Pinpoint the cell where the given text exists, returning its (X, Y) midpoint coordinate. 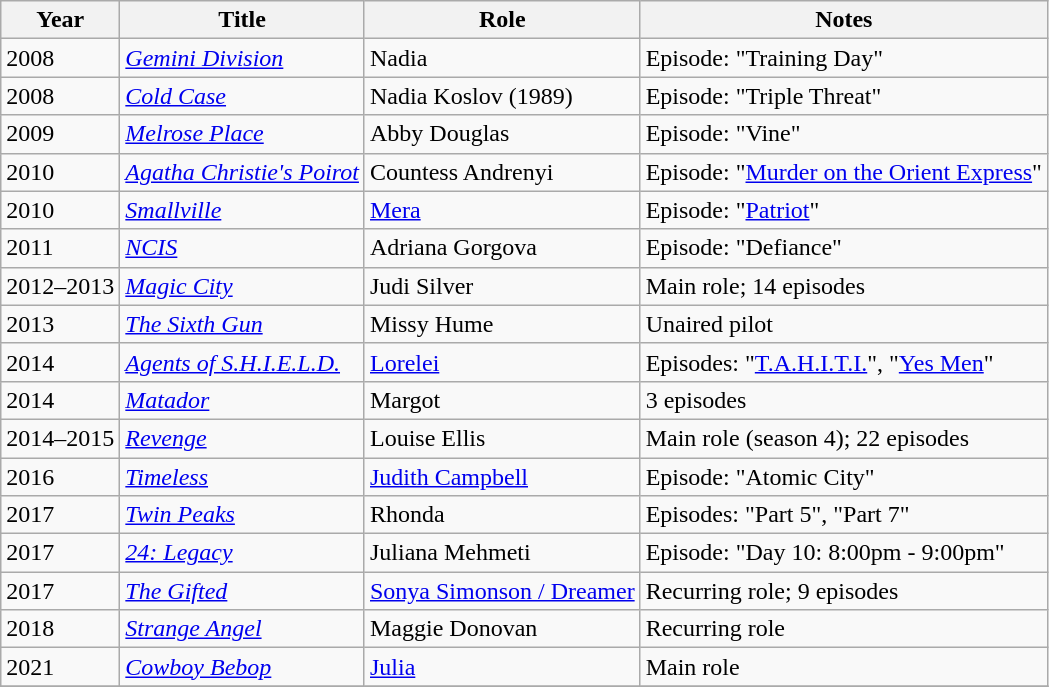
Gemini Division (242, 58)
Year (60, 20)
2009 (60, 134)
Juliana Mehmeti (502, 553)
Episodes: "Part 5", "Part 7" (844, 515)
Lorelei (502, 362)
Main role (844, 667)
Twin Peaks (242, 515)
Episode: "Vine" (844, 134)
Abby Douglas (502, 134)
Title (242, 20)
Matador (242, 400)
Nadia Koslov (1989) (502, 96)
Episode: "Defiance" (844, 248)
Revenge (242, 438)
2013 (60, 324)
Countess Andrenyi (502, 172)
Recurring role; 9 episodes (844, 591)
2018 (60, 629)
Role (502, 20)
Nadia (502, 58)
Recurring role (844, 629)
2014–2015 (60, 438)
Strange Angel (242, 629)
Agatha Christie's Poirot (242, 172)
Missy Hume (502, 324)
Louise Ellis (502, 438)
Episode: "Patriot" (844, 210)
24: Legacy (242, 553)
2011 (60, 248)
Melrose Place (242, 134)
2021 (60, 667)
Sonya Simonson / Dreamer (502, 591)
Timeless (242, 477)
Judi Silver (502, 286)
Episode: "Day 10: 8:00pm - 9:00pm" (844, 553)
Magic City (242, 286)
Julia (502, 667)
Cold Case (242, 96)
The Gifted (242, 591)
Episode: "Atomic City" (844, 477)
2016 (60, 477)
2012–2013 (60, 286)
The Sixth Gun (242, 324)
Episode: "Training Day" (844, 58)
Main role (season 4); 22 episodes (844, 438)
Episode: "Triple Threat" (844, 96)
Maggie Donovan (502, 629)
3 episodes (844, 400)
Adriana Gorgova (502, 248)
Mera (502, 210)
Notes (844, 20)
Agents of S.H.I.E.L.D. (242, 362)
Judith Campbell (502, 477)
Unaired pilot (844, 324)
Main role; 14 episodes (844, 286)
Margot (502, 400)
Episodes: "T.A.H.I.T.I.", "Yes Men" (844, 362)
NCIS (242, 248)
Rhonda (502, 515)
Smallville (242, 210)
Cowboy Bebop (242, 667)
Episode: "Murder on the Orient Express" (844, 172)
